Output the [X, Y] coordinate of the center of the cell containing the given text.  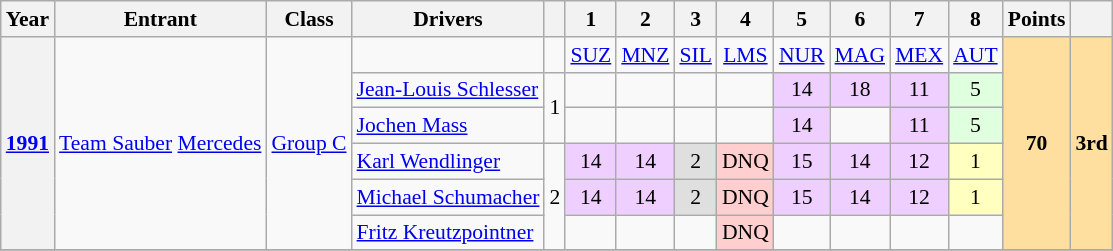
MNZ [645, 55]
3rd [1092, 144]
8 [975, 19]
NUR [802, 55]
1991 [28, 144]
LMS [746, 55]
Karl Wendlinger [448, 162]
Fritz Kreutzpointner [448, 233]
Jochen Mass [448, 126]
Team Sauber Mercedes [160, 144]
MEX [919, 55]
6 [860, 19]
Class [308, 19]
70 [1037, 144]
Group C [308, 144]
3 [696, 19]
AUT [975, 55]
SIL [696, 55]
Jean-Louis Schlesser [448, 90]
Points [1037, 19]
SUZ [590, 55]
18 [860, 90]
Drivers [448, 19]
4 [746, 19]
Year [28, 19]
7 [919, 19]
Michael Schumacher [448, 197]
Entrant [160, 19]
MAG [860, 55]
